From the cell containing the given text, extract its center point as [x, y] coordinate. 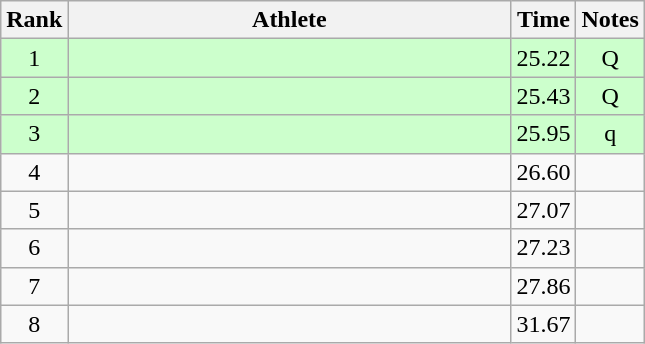
8 [34, 324]
31.67 [544, 324]
Notes [610, 20]
27.86 [544, 286]
1 [34, 58]
3 [34, 134]
Time [544, 20]
Rank [34, 20]
26.60 [544, 172]
6 [34, 248]
2 [34, 96]
4 [34, 172]
Athlete [290, 20]
27.23 [544, 248]
25.22 [544, 58]
25.95 [544, 134]
25.43 [544, 96]
5 [34, 210]
7 [34, 286]
27.07 [544, 210]
q [610, 134]
